Return the [X, Y] coordinate for the center point of the cell that contains the specified text.  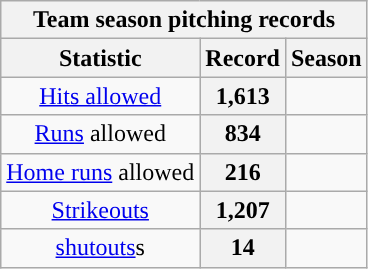
1,207 [243, 210]
Season [326, 58]
Runs allowed [100, 134]
14 [243, 248]
Statistic [100, 58]
Strikeouts [100, 210]
1,613 [243, 96]
shutoutss [100, 248]
Record [243, 58]
216 [243, 172]
Hits allowed [100, 96]
834 [243, 134]
Home runs allowed [100, 172]
Team season pitching records [184, 20]
